Capture the cell that displays the provided text and extract its (x, y) central coordinate. 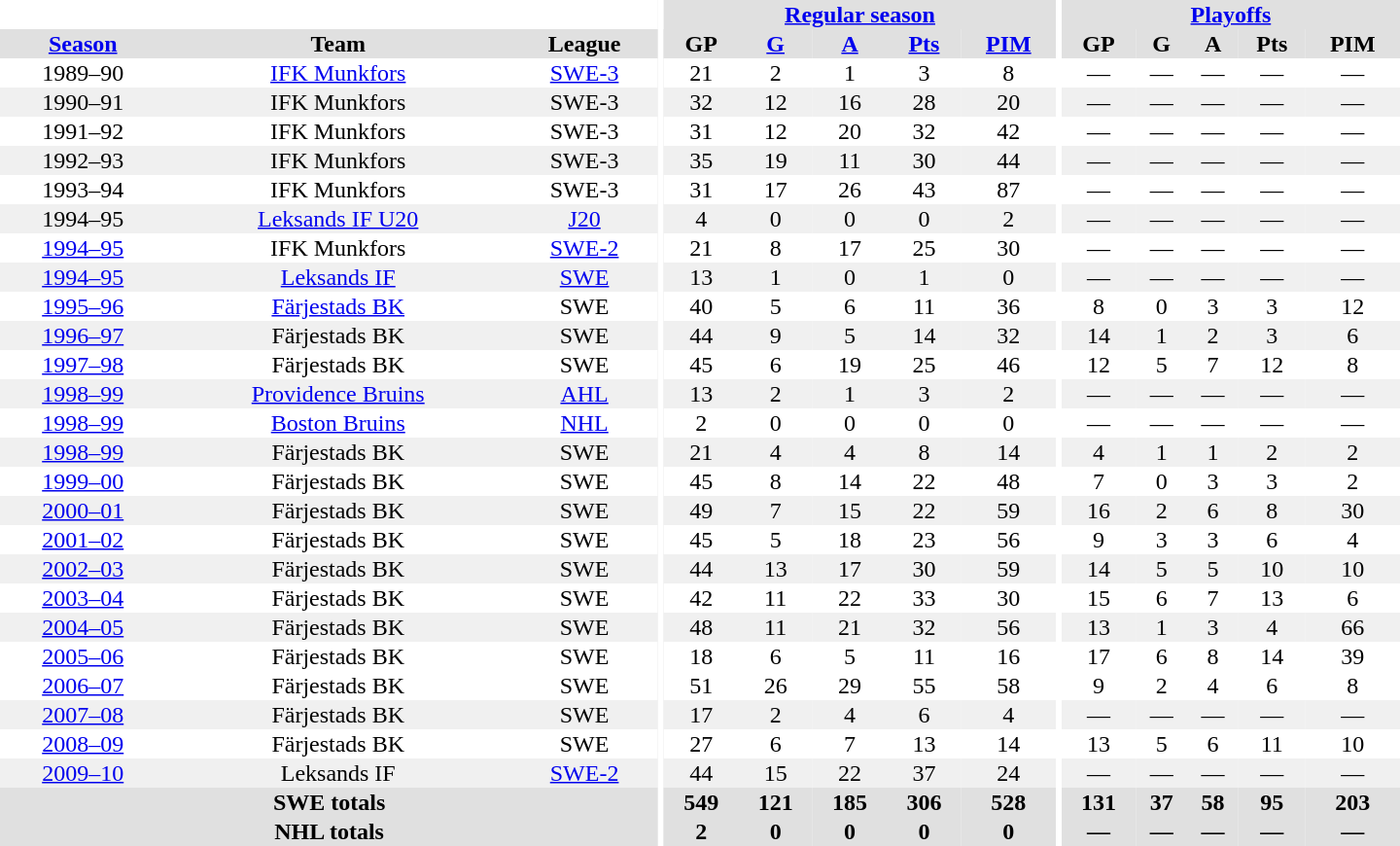
2002–03 (83, 569)
27 (701, 744)
95 (1272, 802)
AHL (584, 394)
185 (850, 802)
J20 (584, 219)
49 (701, 511)
36 (1009, 306)
League (584, 44)
1992–93 (83, 160)
1989–90 (83, 73)
131 (1099, 802)
Season (83, 44)
55 (924, 686)
66 (1353, 627)
33 (924, 598)
2005–06 (83, 656)
1997–98 (83, 365)
Team (338, 44)
NHL (584, 423)
28 (924, 102)
2004–05 (83, 627)
23 (924, 540)
29 (850, 686)
1995–96 (83, 306)
Playoffs (1231, 15)
SWE totals (329, 802)
1993–94 (83, 190)
121 (775, 802)
2003–04 (83, 598)
40 (701, 306)
306 (924, 802)
203 (1353, 802)
46 (1009, 365)
2008–09 (83, 744)
2000–01 (83, 511)
2006–07 (83, 686)
1996–97 (83, 335)
2009–10 (83, 773)
NHL totals (329, 831)
1990–91 (83, 102)
24 (1009, 773)
2001–02 (83, 540)
Providence Bruins (338, 394)
Leksands IF U20 (338, 219)
Regular season (859, 15)
35 (701, 160)
549 (701, 802)
43 (924, 190)
1991–92 (83, 131)
Boston Bruins (338, 423)
528 (1009, 802)
1999–00 (83, 481)
39 (1353, 656)
87 (1009, 190)
51 (701, 686)
2007–08 (83, 715)
